Pinpoint the cell where the given text exists, returning its [x, y] midpoint coordinate. 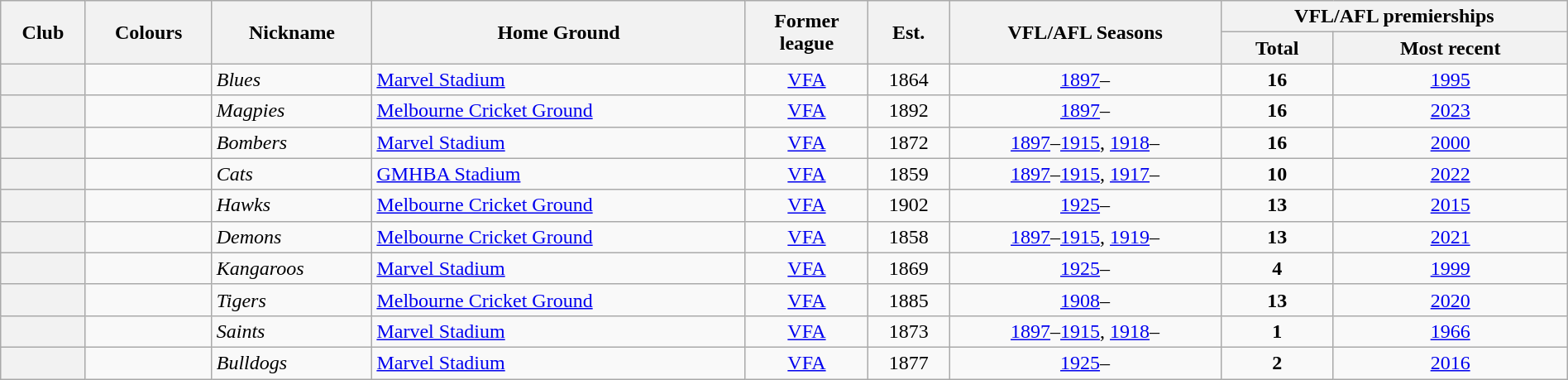
GMHBA Stadium [559, 174]
Magpies [292, 111]
Kangaroos [292, 268]
2015 [1451, 205]
Demons [292, 237]
Home Ground [559, 32]
1897–1915, 1917– [1085, 174]
2021 [1451, 237]
1877 [909, 363]
1872 [909, 142]
1966 [1451, 331]
2 [1277, 363]
Bombers [292, 142]
1892 [909, 111]
2000 [1451, 142]
4 [1277, 268]
1859 [909, 174]
VFL/AFL Seasons [1085, 32]
Total [1277, 48]
1999 [1451, 268]
Blues [292, 79]
Hawks [292, 205]
1885 [909, 300]
10 [1277, 174]
1 [1277, 331]
VFL/AFL premierships [1394, 17]
2022 [1451, 174]
Saints [292, 331]
1897–1915, 1919– [1085, 237]
Bulldogs [292, 363]
2023 [1451, 111]
1864 [909, 79]
2020 [1451, 300]
2016 [1451, 363]
Formerleague [807, 32]
1908– [1085, 300]
Tigers [292, 300]
1902 [909, 205]
Club [43, 32]
1869 [909, 268]
Nickname [292, 32]
1873 [909, 331]
1858 [909, 237]
Colours [149, 32]
Cats [292, 174]
Most recent [1451, 48]
Est. [909, 32]
1995 [1451, 79]
